Pinpoint the cell where the given text exists, returning its (x, y) midpoint coordinate. 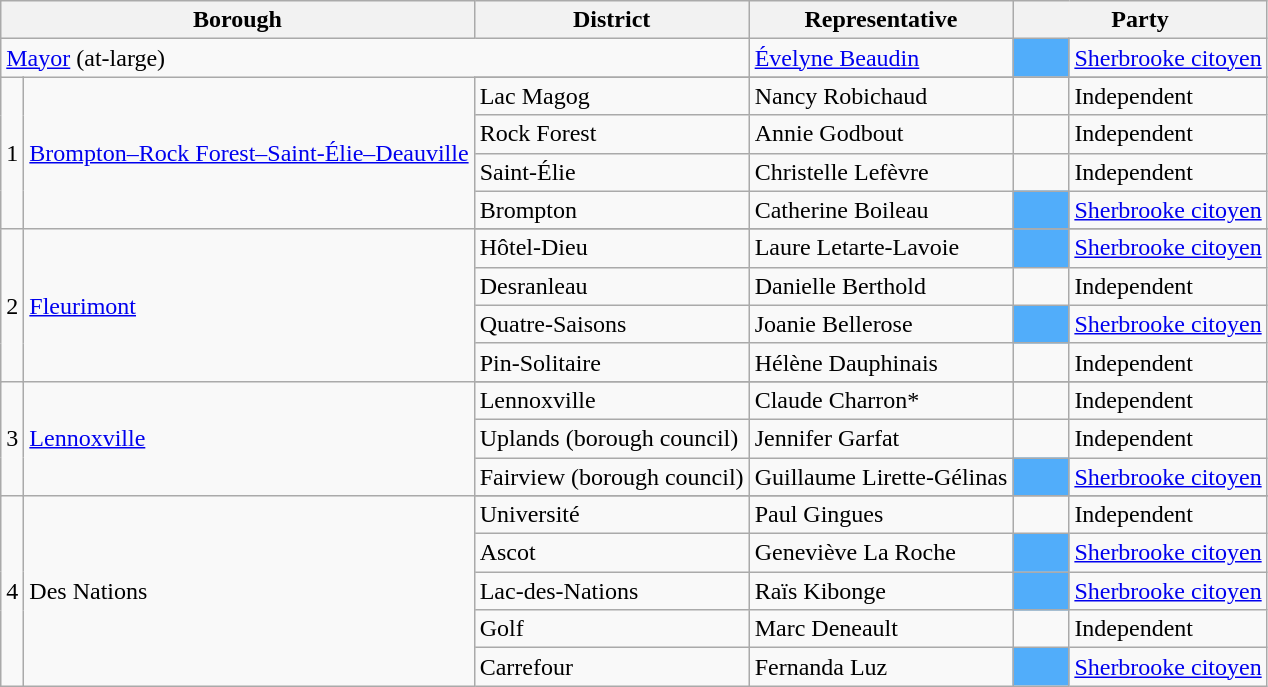
Carrefour (612, 667)
1 (12, 153)
Pin-Solitaire (612, 362)
Rock Forest (612, 134)
Marc Deneault (881, 629)
Lac Magog (612, 96)
Paul Gingues (881, 515)
Hélène Dauphinais (881, 362)
Guillaume Lirette-Gélinas (881, 477)
Mayor (at-large) (375, 58)
Catherine Boileau (881, 210)
Desranleau (612, 286)
Joanie Bellerose (881, 324)
Brompton (612, 210)
Université (612, 515)
Golf (612, 629)
Annie Godbout (881, 134)
Raïs Kibonge (881, 591)
Laure Letarte-Lavoie (881, 248)
Jennifer Garfat (881, 438)
Geneviève La Roche (881, 553)
Nancy Robichaud (881, 96)
Hôtel-Dieu (612, 248)
Claude Charron* (881, 400)
Fleurimont (249, 305)
Saint-Élie (612, 172)
Christelle Lefèvre (881, 172)
Borough (238, 20)
Fernanda Luz (881, 667)
Quatre-Saisons (612, 324)
2 (12, 305)
3 (12, 438)
District (612, 20)
4 (12, 591)
Lac-des-Nations (612, 591)
Ascot (612, 553)
Fairview (borough council) (612, 477)
Representative (881, 20)
Party (1140, 20)
Des Nations (249, 591)
Brompton–Rock Forest–Saint-Élie–Deauville (249, 153)
Uplands (borough council) (612, 438)
Danielle Berthold (881, 286)
Évelyne Beaudin (881, 58)
